Search for the cell housing the specified text and yield its (x, y) center coordinate. 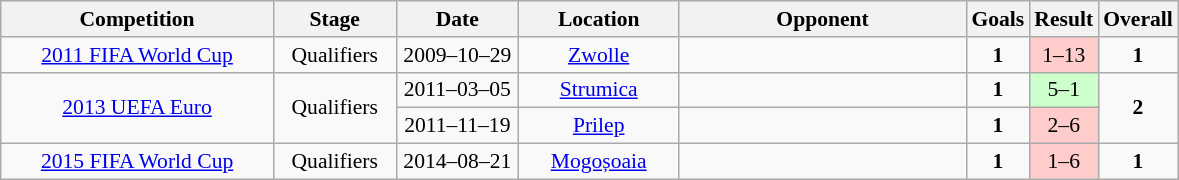
Result (1064, 19)
2 (1138, 108)
Location (599, 19)
2014–08–21 (458, 162)
1–6 (1064, 162)
Zwolle (599, 55)
Mogoșoaia (599, 162)
Goals (998, 19)
2011–11–19 (458, 126)
2009–10–29 (458, 55)
2011–03–05 (458, 90)
5–1 (1064, 90)
Strumica (599, 90)
2011 FIFA World Cup (138, 55)
Opponent (823, 19)
Prilep (599, 126)
2015 FIFA World Cup (138, 162)
2013 UEFA Euro (138, 108)
1–13 (1064, 55)
Date (458, 19)
Overall (1138, 19)
2–6 (1064, 126)
Stage (334, 19)
Competition (138, 19)
